Find where the given text appears and provide that cell's center as (x, y) coordinate. 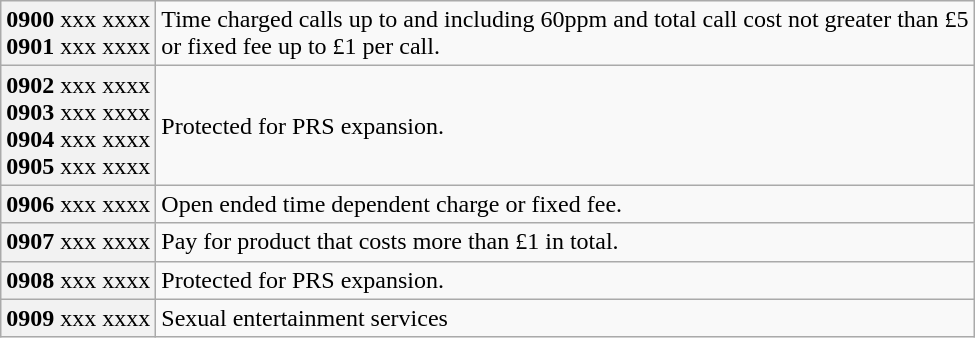
Time charged calls up to and including 60ppm and total call cost not greater than £5or fixed fee up to £1 per call. (565, 34)
0900 xxx xxxx0901 xxx xxxx (78, 34)
0906 xxx xxxx (78, 204)
Open ended time dependent charge or fixed fee. (565, 204)
0908 xxx xxxx (78, 280)
0907 xxx xxxx (78, 242)
0909 xxx xxxx (78, 318)
Pay for product that costs more than £1 in total. (565, 242)
Sexual entertainment services (565, 318)
0902 xxx xxxx0903 xxx xxxx0904 xxx xxxx0905 xxx xxxx (78, 126)
